Search for the cell housing the specified text and yield its [X, Y] center coordinate. 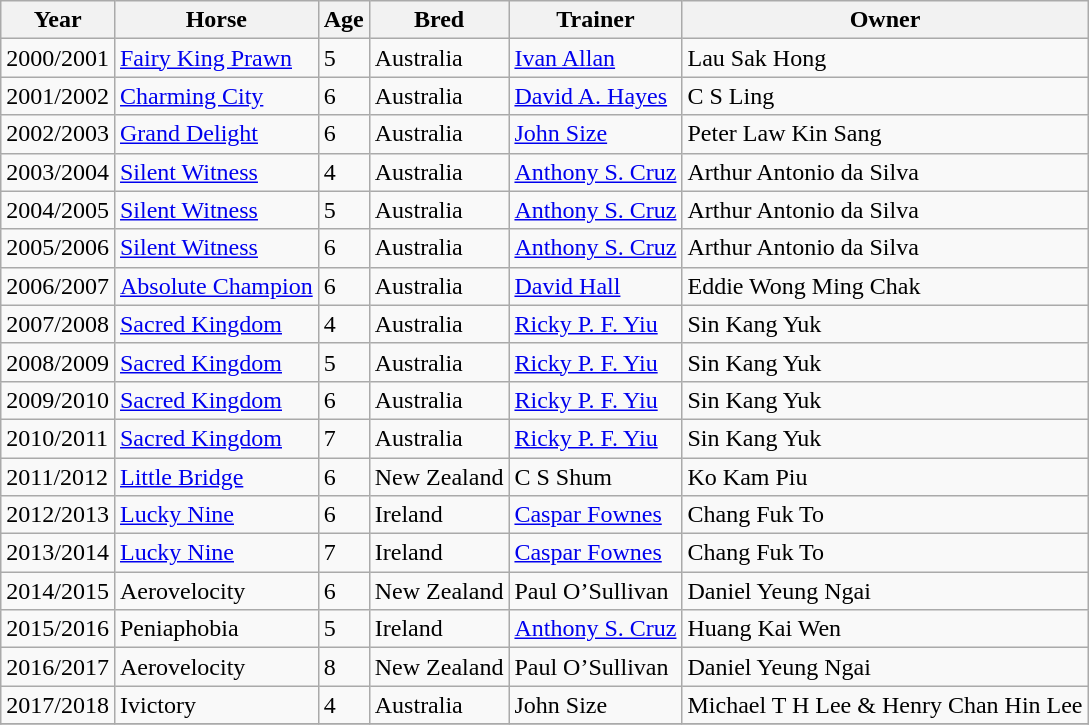
Horse [216, 20]
Eddie Wong Ming Chak [885, 286]
Little Bridge [216, 477]
8 [344, 667]
2013/2014 [58, 553]
Ivan Allan [596, 58]
Owner [885, 20]
C S Shum [596, 477]
2011/2012 [58, 477]
2012/2013 [58, 515]
Michael T H Lee & Henry Chan Hin Lee [885, 705]
Charming City [216, 96]
2008/2009 [58, 362]
2015/2016 [58, 629]
Absolute Champion [216, 286]
Fairy King Prawn [216, 58]
Peter Law Kin Sang [885, 134]
Age [344, 20]
2016/2017 [58, 667]
2006/2007 [58, 286]
2001/2002 [58, 96]
David A. Hayes [596, 96]
Lau Sak Hong [885, 58]
2002/2003 [58, 134]
Peniaphobia [216, 629]
2017/2018 [58, 705]
Grand Delight [216, 134]
2004/2005 [58, 210]
C S Ling [885, 96]
Ivictory [216, 705]
David Hall [596, 286]
2005/2006 [58, 248]
Trainer [596, 20]
2014/2015 [58, 591]
2007/2008 [58, 324]
Bred [439, 20]
2003/2004 [58, 172]
2010/2011 [58, 438]
Year [58, 20]
Huang Kai Wen [885, 629]
Ko Kam Piu [885, 477]
2000/2001 [58, 58]
2009/2010 [58, 400]
